Extract the [x, y] coordinate from the center of the cell holding the provided text.  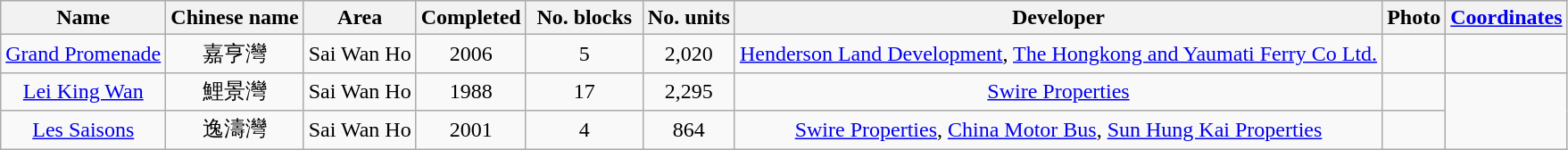
Coordinates [1506, 18]
Developer [1058, 18]
Swire Properties, China Motor Bus, Sun Hung Kai Properties [1058, 130]
5 [584, 54]
Les Saisons [84, 130]
1988 [471, 91]
Swire Properties [1058, 91]
Name [84, 18]
Chinese name [235, 18]
嘉亨灣 [235, 54]
Completed [471, 18]
Henderson Land Development, The Hongkong and Yaumati Ferry Co Ltd. [1058, 54]
2,020 [689, 54]
No. units [689, 18]
Grand Promenade [84, 54]
864 [689, 130]
No. blocks [584, 18]
Area [360, 18]
Lei King Wan [84, 91]
2001 [471, 130]
Photo [1414, 18]
4 [584, 130]
17 [584, 91]
鯉景灣 [235, 91]
2006 [471, 54]
2,295 [689, 91]
逸濤灣 [235, 130]
